From the cell containing the given text, extract its center point as (x, y) coordinate. 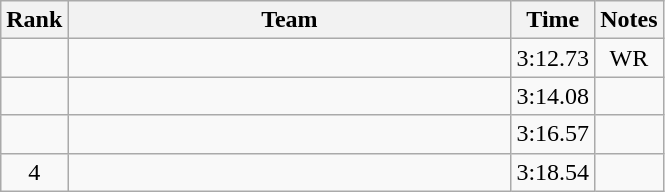
Team (290, 20)
3:18.54 (553, 172)
Notes (629, 20)
WR (629, 58)
3:14.08 (553, 96)
Rank (34, 20)
Time (553, 20)
3:16.57 (553, 134)
4 (34, 172)
3:12.73 (553, 58)
